Output the (X, Y) coordinate of the center of the cell containing the given text.  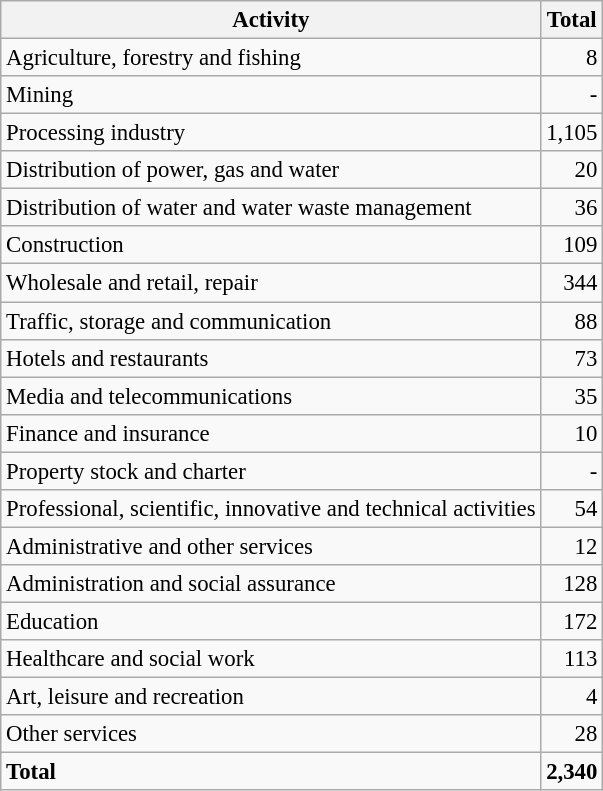
172 (572, 621)
Finance and insurance (271, 433)
20 (572, 170)
73 (572, 358)
344 (572, 283)
2,340 (572, 772)
54 (572, 509)
Distribution of power, gas and water (271, 170)
Healthcare and social work (271, 659)
Construction (271, 245)
36 (572, 208)
109 (572, 245)
Art, leisure and recreation (271, 697)
Education (271, 621)
Property stock and charter (271, 471)
113 (572, 659)
Hotels and restaurants (271, 358)
88 (572, 321)
8 (572, 58)
Distribution of water and water waste management (271, 208)
4 (572, 697)
128 (572, 584)
28 (572, 734)
Activity (271, 20)
Other services (271, 734)
10 (572, 433)
Wholesale and retail, repair (271, 283)
Media and telecommunications (271, 396)
Traffic, storage and communication (271, 321)
Administration and social assurance (271, 584)
Mining (271, 95)
Administrative and other services (271, 546)
Processing industry (271, 133)
Agriculture, forestry and fishing (271, 58)
35 (572, 396)
1,105 (572, 133)
12 (572, 546)
Professional, scientific, innovative and technical activities (271, 509)
